Return the [x, y] coordinate for the center point of the cell that contains the specified text.  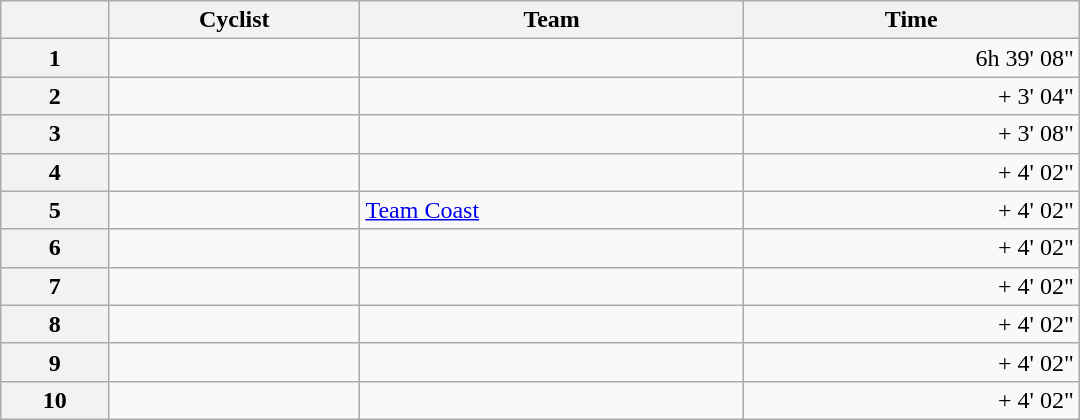
5 [55, 210]
Team Coast [552, 210]
3 [55, 134]
4 [55, 172]
6h 39' 08" [911, 58]
+ 3' 08" [911, 134]
1 [55, 58]
Time [911, 20]
Cyclist [234, 20]
8 [55, 324]
+ 3' 04" [911, 96]
Team [552, 20]
6 [55, 248]
2 [55, 96]
10 [55, 400]
9 [55, 362]
7 [55, 286]
